Capture the cell that displays the provided text and extract its (X, Y) central coordinate. 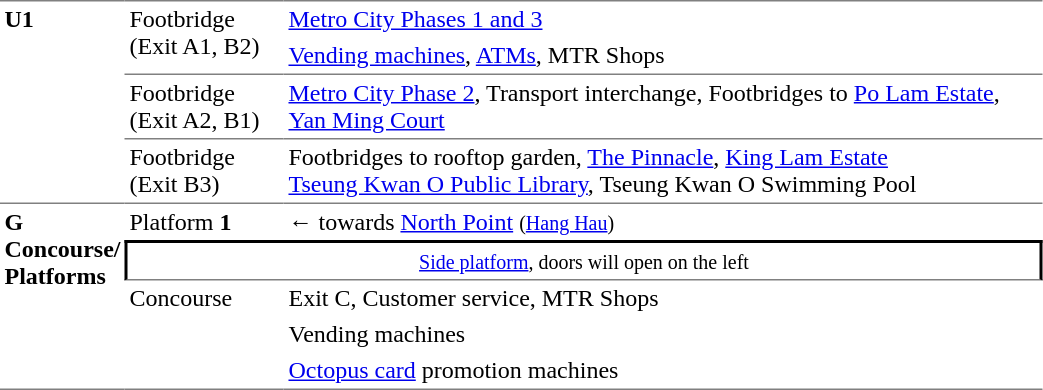
Metro City Phases 1 and 3 (664, 19)
Vending machines (664, 334)
Footbridge(Exit A1, B2) (204, 38)
Vending machines, ATMs, MTR Shops (664, 57)
GConcourse/Platforms (62, 297)
Footbridge(Exit B3) (204, 172)
Concourse (204, 335)
Footbridge(Exit A2, B1) (204, 107)
Footbridges to rooftop garden, The Pinnacle, King Lam EstateTseung Kwan O Public Library, Tseung Kwan O Swimming Pool (664, 172)
Exit C, Customer service, MTR Shops (664, 298)
Octopus card promotion machines (664, 371)
← towards North Point (Hang Hau) (664, 222)
U1 (62, 102)
Side platform, doors will open on the left (584, 260)
Metro City Phase 2, Transport interchange, Footbridges to Po Lam Estate, Yan Ming Court (664, 107)
Platform 1 (204, 222)
